Scan for the cell matching the given text and deliver its [x, y] coordinate at center. 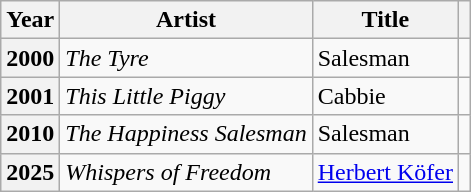
The Tyre [186, 58]
Title [385, 20]
Artist [186, 20]
2025 [30, 172]
The Happiness Salesman [186, 134]
Whispers of Freedom [186, 172]
2001 [30, 96]
Cabbie [385, 96]
Year [30, 20]
2010 [30, 134]
Herbert Köfer [385, 172]
This Little Piggy [186, 96]
2000 [30, 58]
